Provide the [x, y] coordinate of the cell's center where the given text is located.  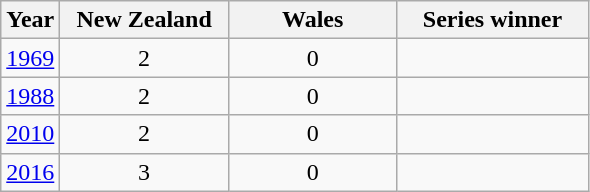
3 [144, 172]
Year [30, 20]
1969 [30, 58]
2016 [30, 172]
Wales [312, 20]
Series winner [492, 20]
2010 [30, 134]
1988 [30, 96]
New Zealand [144, 20]
